Locate the cell with the specified text and output its [X, Y] center coordinate. 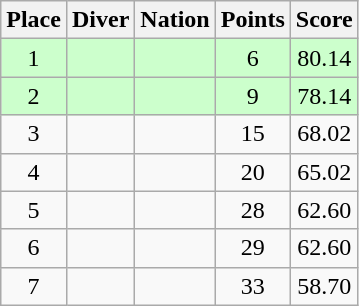
1 [34, 58]
2 [34, 96]
Score [324, 20]
9 [252, 96]
Diver [100, 20]
4 [34, 172]
3 [34, 134]
80.14 [324, 58]
5 [34, 210]
33 [252, 286]
Points [252, 20]
78.14 [324, 96]
15 [252, 134]
28 [252, 210]
29 [252, 248]
65.02 [324, 172]
58.70 [324, 286]
7 [34, 286]
68.02 [324, 134]
Place [34, 20]
20 [252, 172]
Nation [175, 20]
